Locate the cell with the specified text and output its [x, y] center coordinate. 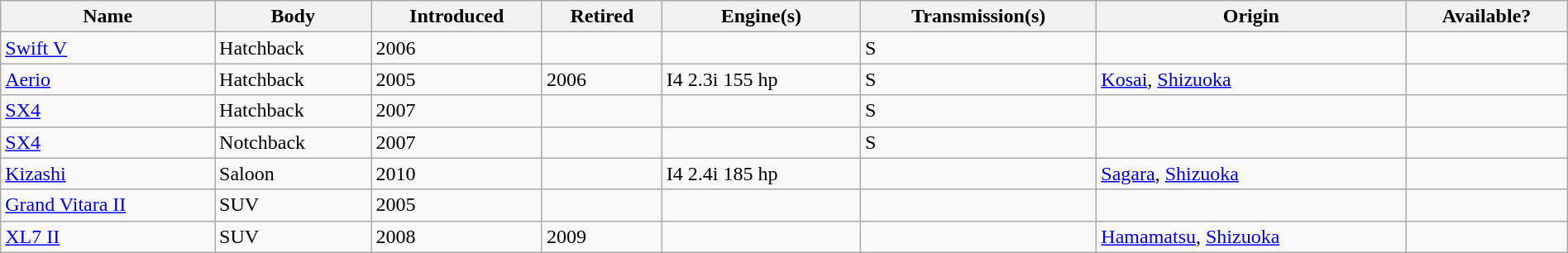
Hamamatsu, Shizuoka [1251, 236]
Available? [1487, 17]
Swift V [108, 48]
Body [293, 17]
2009 [602, 236]
2008 [457, 236]
2010 [457, 174]
Grand Vitara II [108, 205]
I4 2.3i 155 hp [761, 79]
Kosai, Shizuoka [1251, 79]
Introduced [457, 17]
Notchback [293, 142]
Sagara, Shizuoka [1251, 174]
Kizashi [108, 174]
Retired [602, 17]
Origin [1251, 17]
Engine(s) [761, 17]
Transmission(s) [978, 17]
XL7 II [108, 236]
Aerio [108, 79]
I4 2.4i 185 hp [761, 174]
Name [108, 17]
Saloon [293, 174]
